Detect which cell encompasses the target text, then output its [x, y] center coordinate. 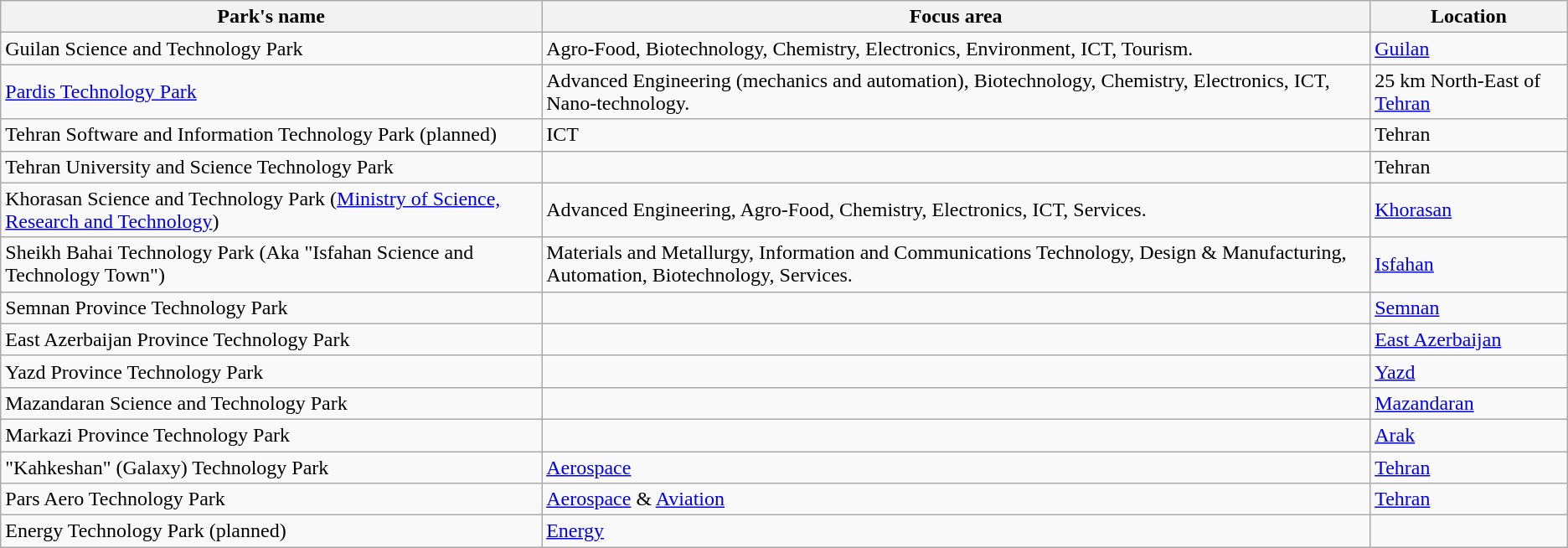
Mazandaran [1469, 403]
Arak [1469, 435]
Guilan [1469, 49]
Location [1469, 17]
Focus area [957, 17]
ICT [957, 135]
Pars Aero Technology Park [271, 499]
Energy Technology Park (planned) [271, 531]
25 km North-East of Tehran [1469, 92]
Markazi Province Technology Park [271, 435]
Pardis Technology Park [271, 92]
Semnan Province Technology Park [271, 308]
Materials and Metallurgy, Information and Communications Technology, Design & Manufacturing, Automation, Biotechnology, Services. [957, 265]
Advanced Engineering (mechanics and automation), Biotechnology, Chemistry, Electronics, ICT, Nano-technology. [957, 92]
Guilan Science and Technology Park [271, 49]
Tehran Software and Information Technology Park (planned) [271, 135]
Mazandaran Science and Technology Park [271, 403]
Khorasan [1469, 209]
Advanced Engineering, Agro-Food, Chemistry, Electronics, ICT, Services. [957, 209]
"Kahkeshan" (Galaxy) Technology Park [271, 467]
Park's name [271, 17]
East Azerbaijan Province Technology Park [271, 339]
Tehran University and Science Technology Park [271, 167]
Sheikh Bahai Technology Park (Aka "Isfahan Science and Technology Town") [271, 265]
Aerospace [957, 467]
Yazd [1469, 371]
Aerospace & Aviation [957, 499]
Khorasan Science and Technology Park (Ministry of Science, Research and Technology) [271, 209]
Yazd Province Technology Park [271, 371]
Energy [957, 531]
East Azerbaijan [1469, 339]
Semnan [1469, 308]
Agro-Food, Biotechnology, Chemistry, Electronics, Environment, ICT, Tourism. [957, 49]
Isfahan [1469, 265]
